Detect which cell encompasses the target text, then output its (X, Y) center coordinate. 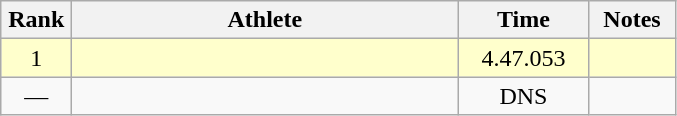
Time (524, 20)
1 (36, 58)
Rank (36, 20)
4.47.053 (524, 58)
Notes (632, 20)
Athlete (265, 20)
DNS (524, 96)
— (36, 96)
